Provide the (x, y) coordinate of the cell's center where the given text is located.  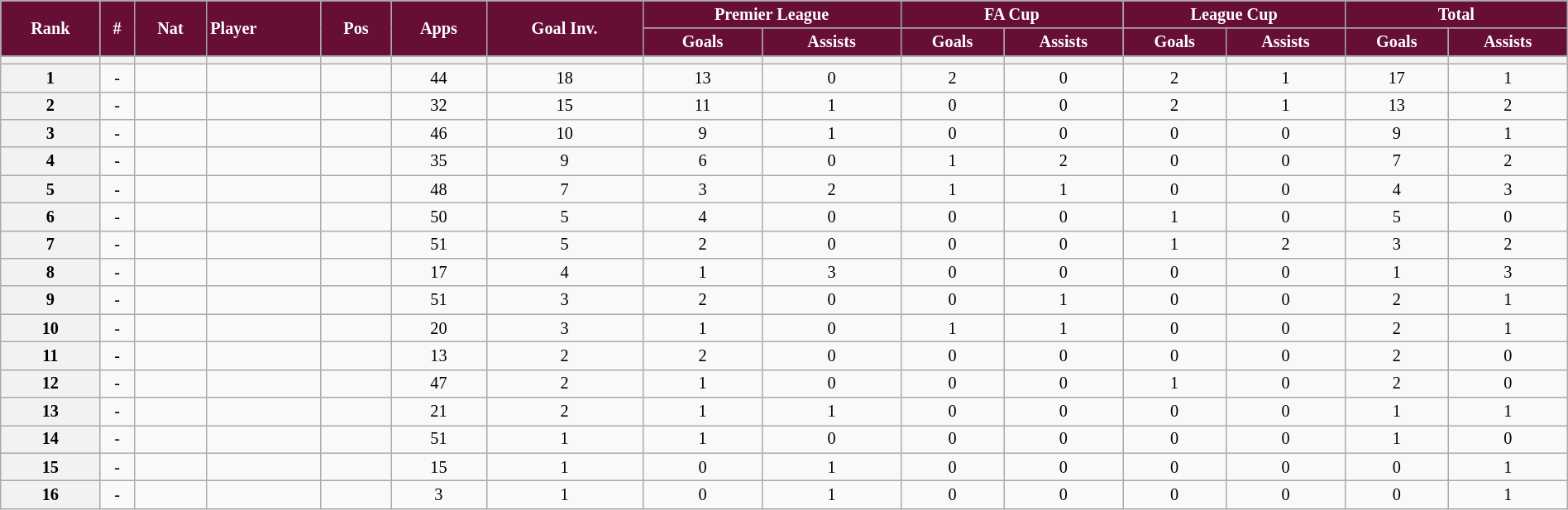
Player (263, 28)
Total (1456, 14)
# (117, 28)
Pos (356, 28)
35 (438, 161)
Nat (170, 28)
12 (50, 384)
48 (438, 189)
Apps (438, 28)
20 (438, 328)
16 (50, 494)
14 (50, 439)
8 (50, 272)
50 (438, 217)
FA Cup (1012, 14)
46 (438, 133)
Premier League (772, 14)
Goal Inv. (564, 28)
Rank (50, 28)
47 (438, 384)
44 (438, 78)
League Cup (1234, 14)
32 (438, 106)
21 (438, 411)
18 (564, 78)
